Output the (x, y) coordinate of the center of the cell containing the given text.  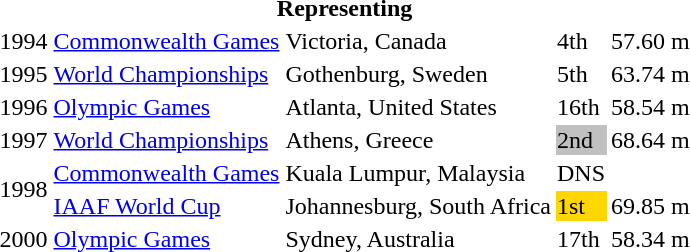
2nd (580, 140)
1st (580, 206)
Athens, Greece (418, 140)
DNS (580, 173)
4th (580, 41)
Victoria, Canada (418, 41)
Atlanta, United States (418, 107)
Gothenburg, Sweden (418, 74)
Johannesburg, South Africa (418, 206)
16th (580, 107)
5th (580, 74)
IAAF World Cup (166, 206)
Olympic Games (166, 107)
Kuala Lumpur, Malaysia (418, 173)
